Return the (X, Y) coordinate for the center point of the cell that contains the specified text.  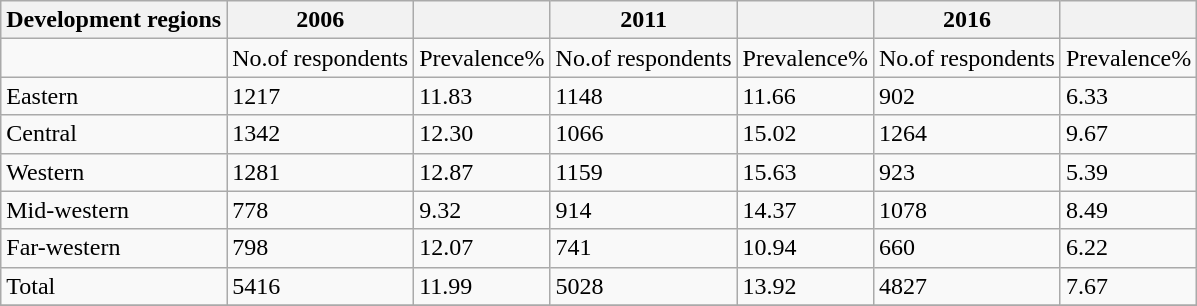
1159 (644, 172)
7.67 (1128, 286)
6.33 (1128, 96)
Development regions (114, 20)
12.07 (482, 248)
2011 (644, 20)
1066 (644, 134)
741 (644, 248)
1342 (320, 134)
9.67 (1128, 134)
11.66 (805, 96)
15.63 (805, 172)
13.92 (805, 286)
6.22 (1128, 248)
798 (320, 248)
660 (966, 248)
2016 (966, 20)
12.30 (482, 134)
1217 (320, 96)
8.49 (1128, 210)
5.39 (1128, 172)
5028 (644, 286)
12.87 (482, 172)
14.37 (805, 210)
1281 (320, 172)
4827 (966, 286)
Western (114, 172)
9.32 (482, 210)
11.99 (482, 286)
Central (114, 134)
Mid-western (114, 210)
Total (114, 286)
914 (644, 210)
15.02 (805, 134)
5416 (320, 286)
1264 (966, 134)
1148 (644, 96)
11.83 (482, 96)
923 (966, 172)
1078 (966, 210)
778 (320, 210)
Far-western (114, 248)
10.94 (805, 248)
902 (966, 96)
Eastern (114, 96)
2006 (320, 20)
